Search for the cell housing the specified text and yield its [X, Y] center coordinate. 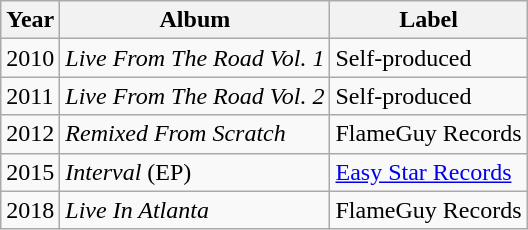
2012 [30, 134]
Live From The Road Vol. 2 [195, 96]
Live From The Road Vol. 1 [195, 58]
2011 [30, 96]
Live In Atlanta [195, 210]
Album [195, 20]
Label [428, 20]
2010 [30, 58]
Year [30, 20]
Easy Star Records [428, 172]
Interval (EP) [195, 172]
2015 [30, 172]
Remixed From Scratch [195, 134]
2018 [30, 210]
